Extract the (x, y) coordinate from the center of the cell holding the provided text.  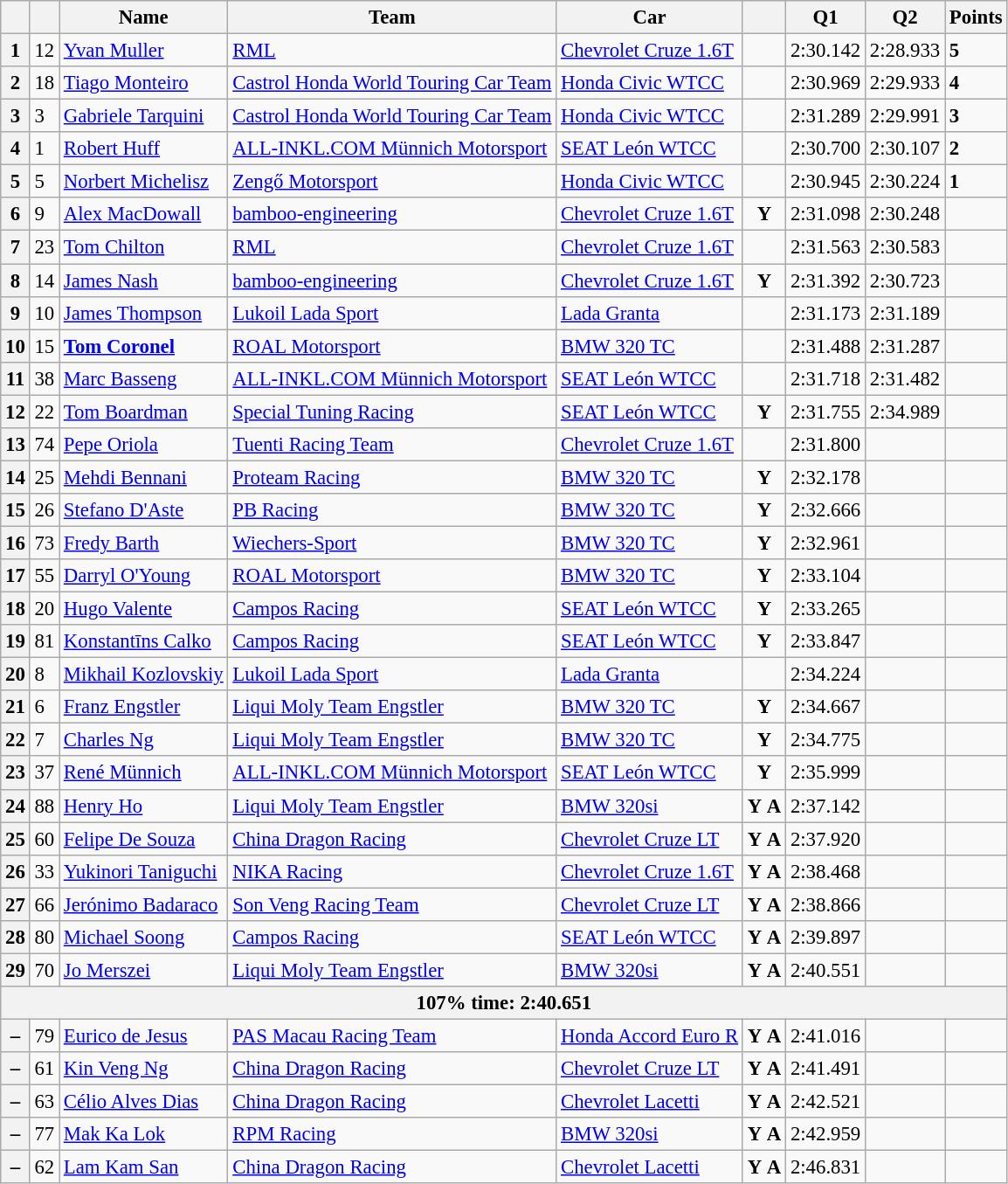
Norbert Michelisz (143, 182)
2:34.989 (905, 412)
2:31.173 (826, 313)
Felipe De Souza (143, 839)
19 (16, 641)
Proteam Racing (392, 477)
2:31.189 (905, 313)
Gabriele Tarquini (143, 116)
Car (650, 17)
Mikhail Kozlovskiy (143, 675)
73 (44, 543)
2:30.723 (905, 280)
80 (44, 938)
Son Veng Racing Team (392, 904)
2:41.016 (826, 1035)
81 (44, 641)
2:30.142 (826, 51)
Franz Engstler (143, 707)
11 (16, 378)
Tom Coronel (143, 346)
63 (44, 1102)
Darryl O'Young (143, 576)
2:40.551 (826, 970)
Q1 (826, 17)
Mak Ka Lok (143, 1134)
Yvan Muller (143, 51)
Mehdi Bennani (143, 477)
Tom Chilton (143, 247)
2:28.933 (905, 51)
60 (44, 839)
27 (16, 904)
2:38.866 (826, 904)
2:46.831 (826, 1167)
107% time: 2:40.651 (504, 1003)
2:31.800 (826, 445)
2:30.224 (905, 182)
Tuenti Racing Team (392, 445)
2:31.563 (826, 247)
29 (16, 970)
16 (16, 543)
2:33.847 (826, 641)
Stefano D'Aste (143, 510)
66 (44, 904)
Eurico de Jesus (143, 1035)
Special Tuning Racing (392, 412)
2:30.700 (826, 149)
2:30.945 (826, 182)
2:29.933 (905, 83)
Henry Ho (143, 806)
René Münnich (143, 773)
PAS Macau Racing Team (392, 1035)
2:34.224 (826, 675)
2:35.999 (826, 773)
2:31.098 (826, 214)
21 (16, 707)
37 (44, 773)
2:34.667 (826, 707)
2:29.991 (905, 116)
Points (977, 17)
74 (44, 445)
2:39.897 (826, 938)
Lam Kam San (143, 1167)
2:37.920 (826, 839)
Wiechers-Sport (392, 543)
79 (44, 1035)
2:34.775 (826, 740)
PB Racing (392, 510)
2:31.287 (905, 346)
2:31.482 (905, 378)
Robert Huff (143, 149)
2:30.969 (826, 83)
2:33.104 (826, 576)
Honda Accord Euro R (650, 1035)
88 (44, 806)
2:33.265 (826, 609)
Fredy Barth (143, 543)
2:30.583 (905, 247)
James Nash (143, 280)
Kin Veng Ng (143, 1069)
55 (44, 576)
NIKA Racing (392, 871)
Pepe Oriola (143, 445)
Michael Soong (143, 938)
Zengő Motorsport (392, 182)
Hugo Valente (143, 609)
RPM Racing (392, 1134)
Q2 (905, 17)
61 (44, 1069)
2:31.755 (826, 412)
24 (16, 806)
2:30.248 (905, 214)
2:32.961 (826, 543)
Name (143, 17)
Tom Boardman (143, 412)
62 (44, 1167)
2:32.178 (826, 477)
2:42.959 (826, 1134)
Célio Alves Dias (143, 1102)
Marc Basseng (143, 378)
Tiago Monteiro (143, 83)
2:41.491 (826, 1069)
2:30.107 (905, 149)
13 (16, 445)
2:32.666 (826, 510)
2:31.488 (826, 346)
Jerónimo Badaraco (143, 904)
Team (392, 17)
33 (44, 871)
28 (16, 938)
Konstantīns Calko (143, 641)
2:31.392 (826, 280)
2:38.468 (826, 871)
2:31.289 (826, 116)
James Thompson (143, 313)
77 (44, 1134)
2:31.718 (826, 378)
17 (16, 576)
Alex MacDowall (143, 214)
2:37.142 (826, 806)
70 (44, 970)
2:42.521 (826, 1102)
Charles Ng (143, 740)
Jo Merszei (143, 970)
38 (44, 378)
Yukinori Taniguchi (143, 871)
